Detect which cell encompasses the target text, then output its (x, y) center coordinate. 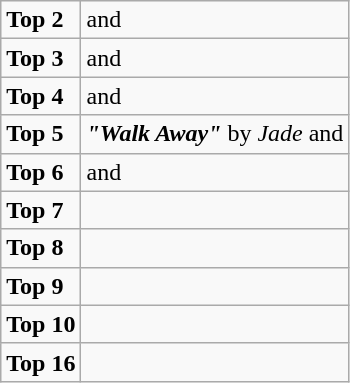
Top 8 (41, 248)
Top 5 (41, 134)
"Walk Away" by Jade and (215, 134)
Top 16 (41, 362)
Top 9 (41, 286)
Top 7 (41, 210)
Top 6 (41, 172)
Top 2 (41, 20)
Top 10 (41, 324)
Top 4 (41, 96)
Top 3 (41, 58)
